Locate the cell with the specified text and output its (X, Y) center coordinate. 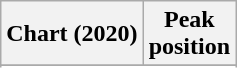
Peak position (189, 34)
Chart (2020) (72, 34)
